Extract the [x, y] coordinate from the center of the cell holding the provided text.  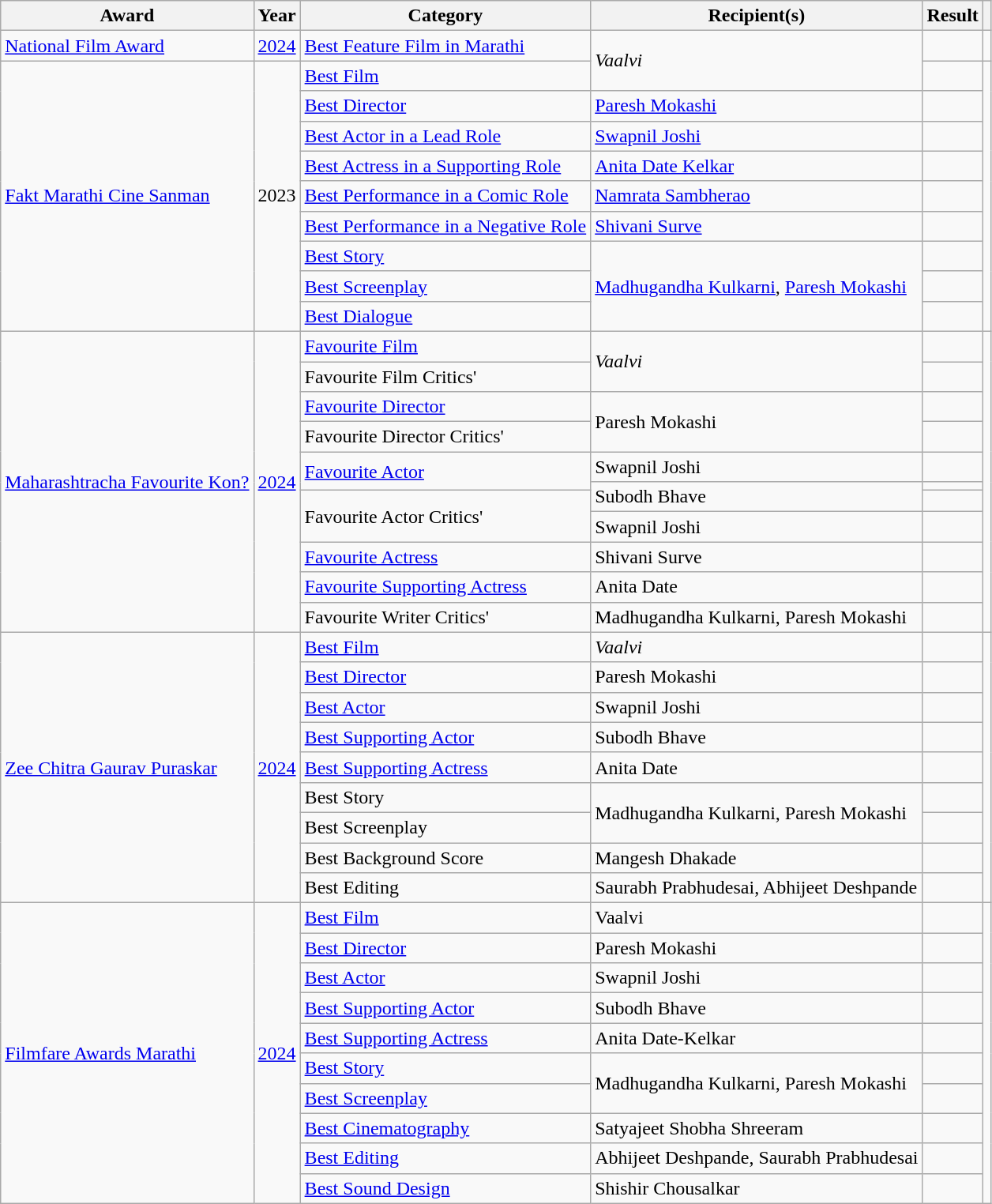
Result [953, 16]
Best Sound Design [445, 1188]
Recipient(s) [757, 16]
Maharashtracha Favourite Kon? [127, 482]
Satyajeet Shobha Shreeram [757, 1128]
Favourite Writer Critics' [445, 617]
Favourite Director Critics' [445, 437]
Filmfare Awards Marathi [127, 1054]
Best Dialogue [445, 316]
Best Cinematography [445, 1128]
Abhijeet Deshpande, Saurabh Prabhudesai [757, 1158]
National Film Award [127, 46]
Year [276, 16]
Zee Chitra Gaurav Puraskar [127, 768]
Best Feature Film in Marathi [445, 46]
Anita Date Kelkar [757, 166]
Category [445, 16]
Namrata Sambherao [757, 196]
Best Performance in a Negative Role [445, 226]
Favourite Actor [445, 471]
Favourite Actor Critics' [445, 517]
Shishir Chousalkar [757, 1188]
Favourite Actress [445, 557]
Favourite Supporting Actress [445, 587]
Fakt Marathi Cine Sanman [127, 196]
Anita Date-Kelkar [757, 1038]
Best Actor in a Lead Role [445, 136]
Saurabh Prabhudesai, Abhijeet Deshpande [757, 888]
Best Performance in a Comic Role [445, 196]
2023 [276, 196]
Award [127, 16]
Best Background Score [445, 857]
Favourite Film Critics' [445, 377]
Favourite Film [445, 346]
Favourite Director [445, 407]
Best Actress in a Supporting Role [445, 166]
Mangesh Dhakade [757, 857]
